Scan for the cell matching the given text and deliver its [X, Y] coordinate at center. 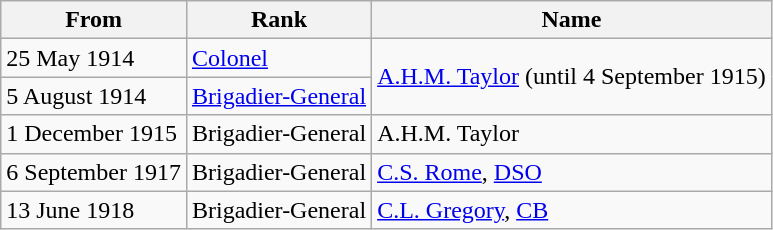
From [94, 20]
C.S. Rome, DSO [572, 172]
Colonel [278, 58]
C.L. Gregory, CB [572, 210]
5 August 1914 [94, 96]
A.H.M. Taylor [572, 134]
13 June 1918 [94, 210]
25 May 1914 [94, 58]
6 September 1917 [94, 172]
Name [572, 20]
1 December 1915 [94, 134]
A.H.M. Taylor (until 4 September 1915) [572, 77]
Rank [278, 20]
